Return (X, Y) of the center of cell containing provided text 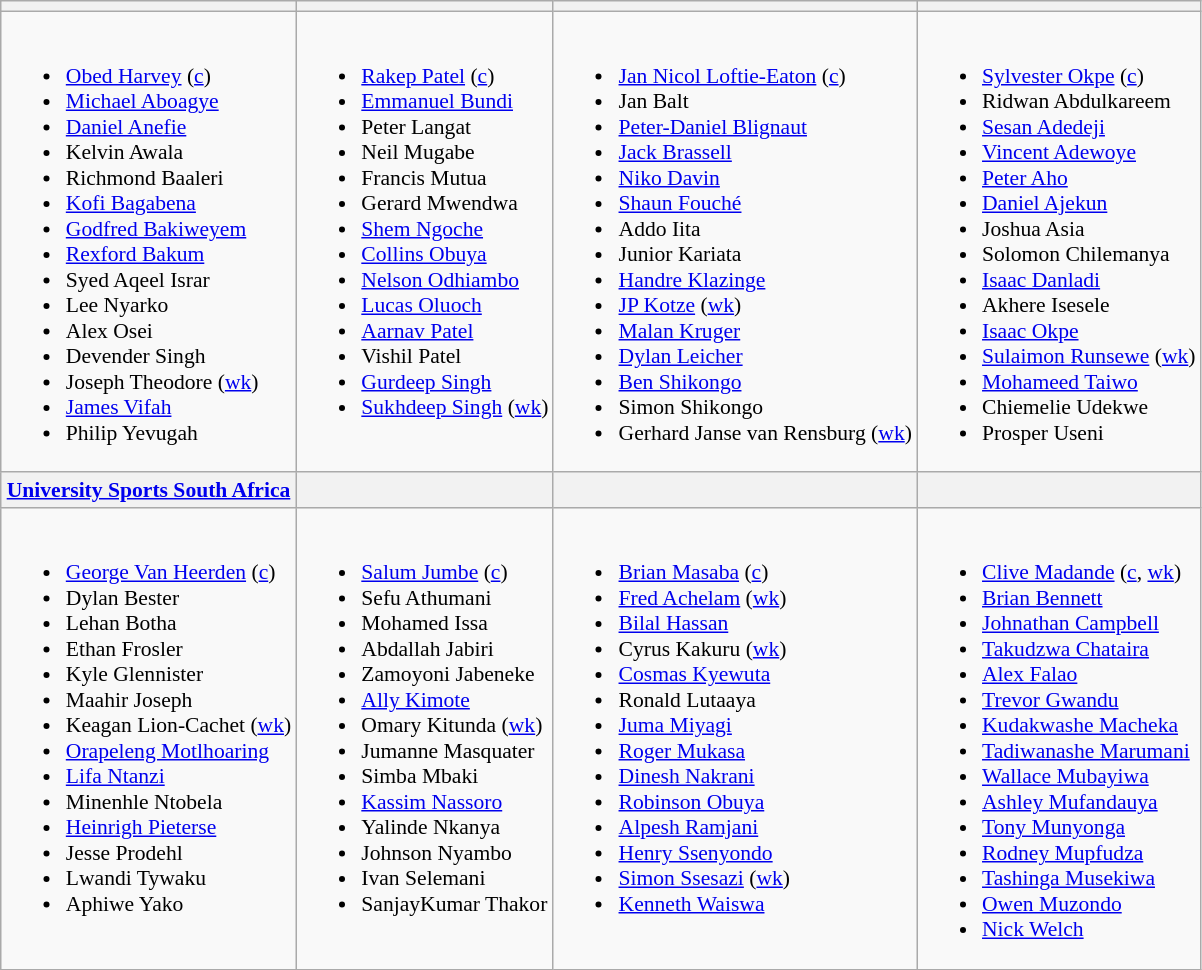
University Sports South Africa (149, 491)
